Search for the cell housing the specified text and yield its [X, Y] center coordinate. 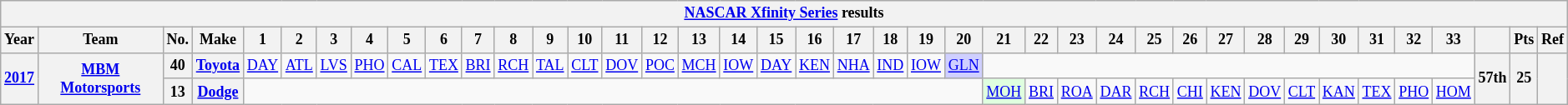
DAR [1115, 92]
Make [217, 40]
No. [177, 40]
30 [1339, 40]
14 [738, 40]
28 [1265, 40]
24 [1115, 40]
17 [853, 40]
POC [660, 65]
Toyota [217, 65]
5 [407, 40]
MOH [1004, 92]
2 [299, 40]
12 [660, 40]
IND [890, 65]
23 [1077, 40]
26 [1190, 40]
6 [444, 40]
57th [1493, 78]
18 [890, 40]
4 [369, 40]
MBM Motorsports [100, 78]
GLN [964, 65]
10 [584, 40]
21 [1004, 40]
HOM [1454, 92]
TAL [550, 65]
NHA [853, 65]
8 [513, 40]
LVS [334, 65]
11 [622, 40]
16 [815, 40]
Team [100, 40]
Pts [1525, 40]
3 [334, 40]
ROA [1077, 92]
CAL [407, 65]
15 [776, 40]
19 [927, 40]
MCH [699, 65]
ATL [299, 65]
KAN [1339, 92]
7 [478, 40]
NASCAR Xfinity Series results [784, 13]
Dodge [217, 92]
Ref [1553, 40]
9 [550, 40]
27 [1226, 40]
29 [1301, 40]
31 [1377, 40]
CHI [1190, 92]
32 [1414, 40]
20 [964, 40]
33 [1454, 40]
2017 [20, 78]
22 [1042, 40]
1 [262, 40]
Year [20, 40]
40 [177, 65]
